Output the [X, Y] coordinate of the center of the cell containing the given text.  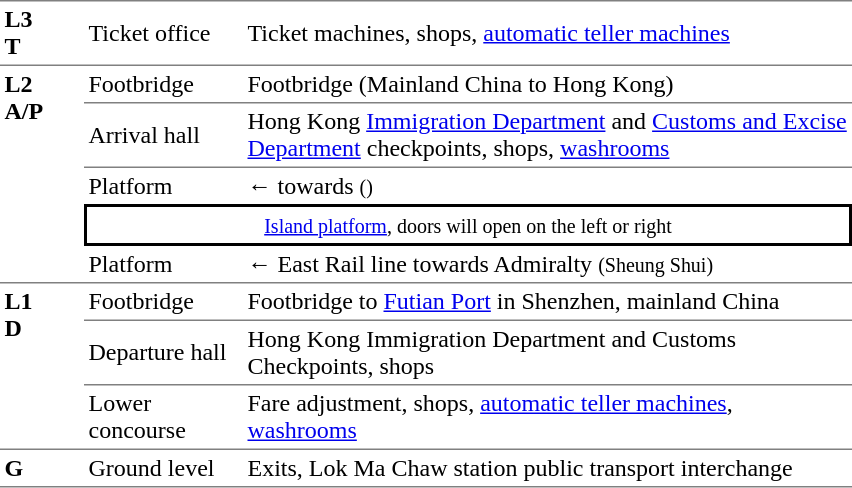
Ticket office [164, 33]
Lower concourse [164, 418]
Hong Kong Immigration Department and Customs and Excise Department checkpoints, shops, washrooms [548, 136]
L1D [42, 367]
Arrival hall [164, 136]
Exits, Lok Ma Chaw station public transport interchange [548, 469]
Hong Kong Immigration Department and Customs Checkpoints, shops [548, 353]
Fare adjustment, shops, automatic teller machines, washrooms [548, 418]
L3T [42, 33]
← towards () [548, 186]
← East Rail line towards Admiralty (Sheung Shui) [548, 265]
Ground level [164, 469]
Footbridge to Futian Port in Shenzhen, mainland China [548, 303]
Departure hall [164, 353]
Footbridge (Mainland China to Hong Kong) [548, 85]
L2A/P [42, 175]
G [42, 469]
Ticket machines, shops, automatic teller machines [548, 33]
Island platform, doors will open on the left or right [468, 225]
